Capture the cell that displays the provided text and extract its [X, Y] central coordinate. 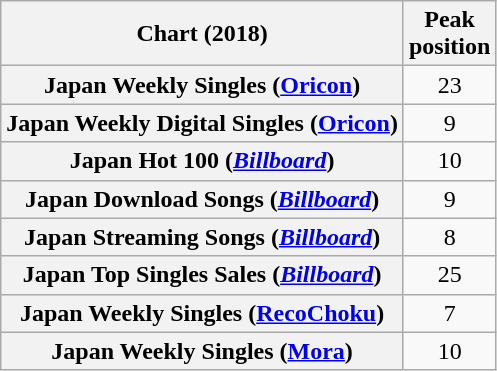
Japan Hot 100 (Billboard) [202, 161]
Japan Weekly Singles (RecoChoku) [202, 313]
23 [449, 85]
Japan Weekly Singles (Oricon) [202, 85]
Japan Streaming Songs (Billboard) [202, 237]
8 [449, 237]
Japan Weekly Digital Singles (Oricon) [202, 123]
Japan Weekly Singles (Mora) [202, 351]
Peakposition [449, 34]
Chart (2018) [202, 34]
Japan Download Songs (Billboard) [202, 199]
Japan Top Singles Sales (Billboard) [202, 275]
25 [449, 275]
7 [449, 313]
